For the text-containing cell, return its midpoint in [x, y] coordinate format. 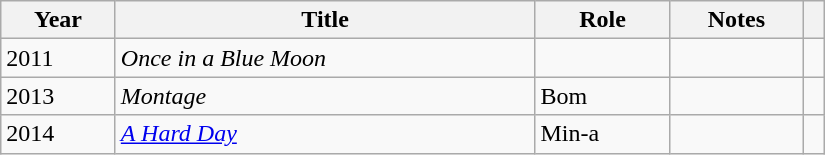
Role [602, 20]
2013 [58, 96]
2011 [58, 58]
Notes [736, 20]
2014 [58, 134]
Montage [325, 96]
Title [325, 20]
Bom [602, 96]
A Hard Day [325, 134]
Year [58, 20]
Once in a Blue Moon [325, 58]
Min-a [602, 134]
